Return (x, y) of the center of cell containing provided text 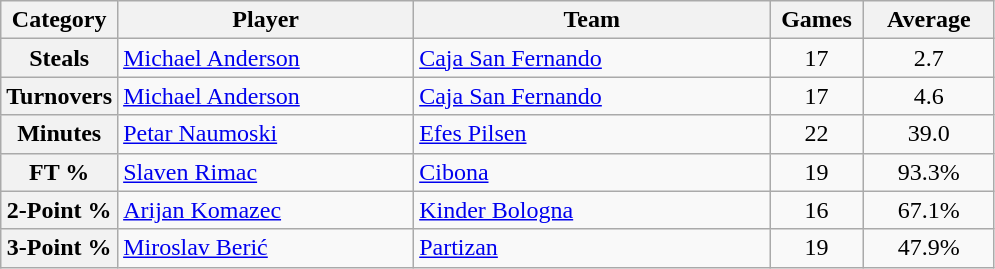
39.0 (928, 134)
47.9% (928, 248)
Petar Naumoski (266, 134)
Steals (60, 58)
Category (60, 20)
Cibona (592, 172)
Kinder Bologna (592, 210)
Efes Pilsen (592, 134)
2.7 (928, 58)
Turnovers (60, 96)
Partizan (592, 248)
3-Point % (60, 248)
22 (817, 134)
Team (592, 20)
FT % (60, 172)
Games (817, 20)
Slaven Rimac (266, 172)
93.3% (928, 172)
16 (817, 210)
Miroslav Berić (266, 248)
Arijan Komazec (266, 210)
Minutes (60, 134)
4.6 (928, 96)
Player (266, 20)
2-Point % (60, 210)
67.1% (928, 210)
Average (928, 20)
